For the text-containing cell, return its midpoint in [X, Y] coordinate format. 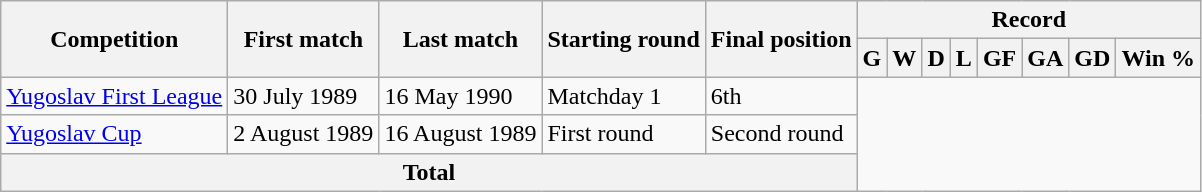
Second round [781, 134]
Competition [114, 39]
L [964, 58]
GD [1092, 58]
First round [624, 134]
First match [304, 39]
G [872, 58]
GA [1046, 58]
16 August 1989 [460, 134]
GF [999, 58]
Record [1028, 20]
D [936, 58]
W [904, 58]
Starting round [624, 39]
Win % [1158, 58]
Yugoslav Cup [114, 134]
Final position [781, 39]
2 August 1989 [304, 134]
30 July 1989 [304, 96]
Total [429, 172]
6th [781, 96]
Yugoslav First League [114, 96]
16 May 1990 [460, 96]
Last match [460, 39]
Matchday 1 [624, 96]
